Return the (X, Y) coordinate for the center point of the cell that contains the specified text.  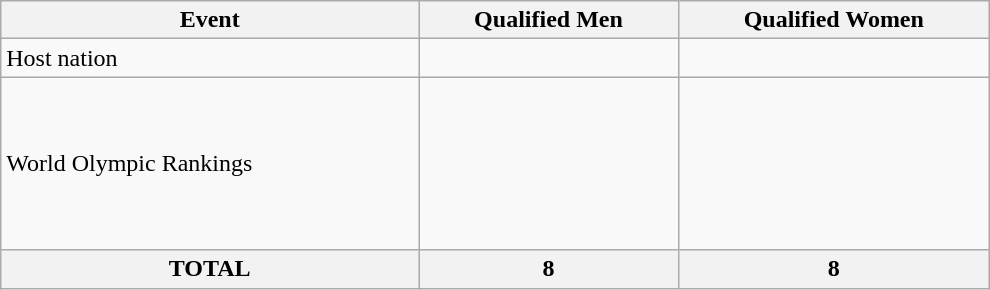
Event (210, 20)
Qualified Men (549, 20)
Host nation (210, 58)
TOTAL (210, 269)
Qualified Women (834, 20)
World Olympic Rankings (210, 164)
